Return (x, y) of the center of cell containing provided text 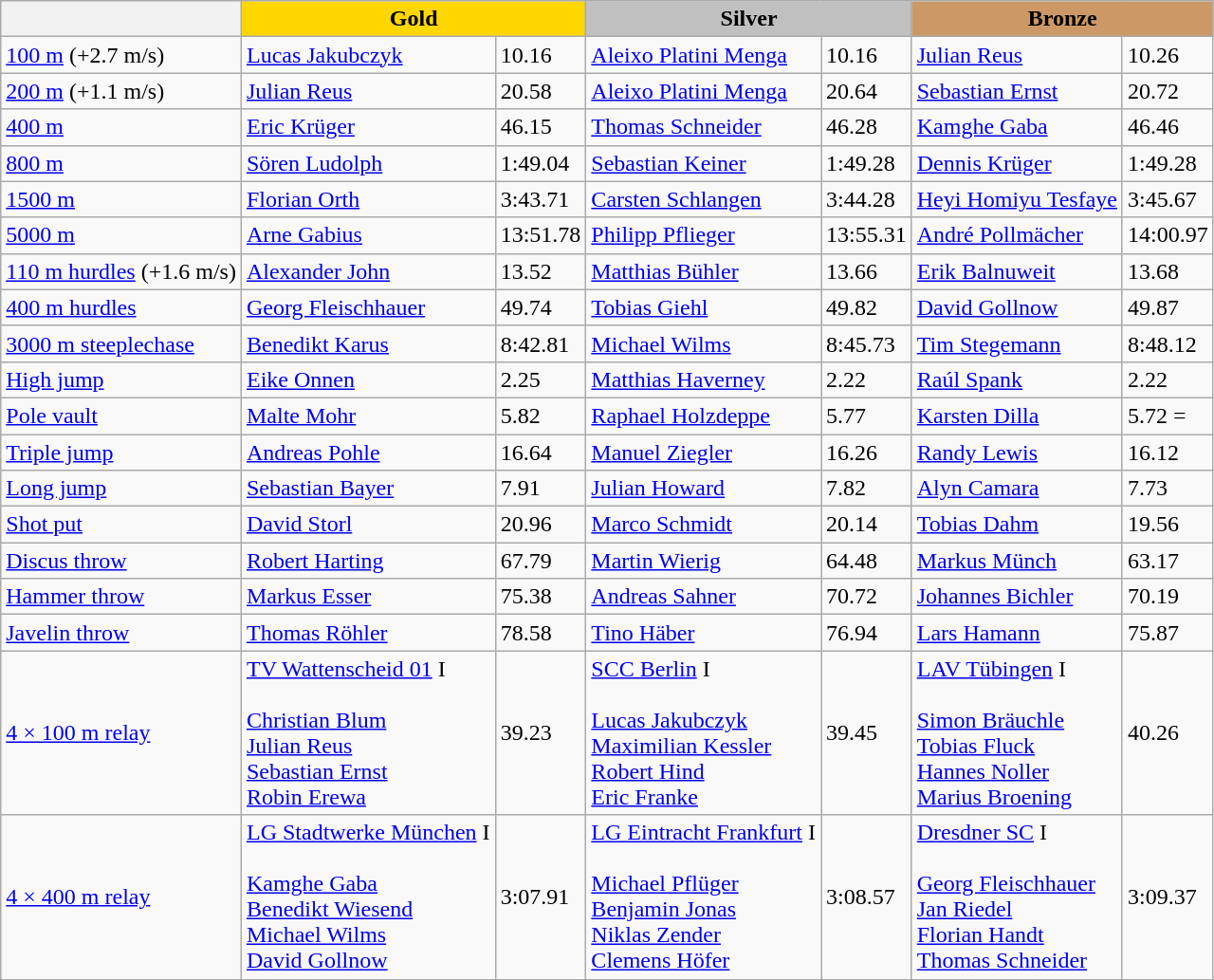
800 m (121, 163)
Alyn Camara (1017, 489)
19.56 (1168, 525)
13.68 (1168, 271)
High jump (121, 379)
Markus Esser (368, 597)
Long jump (121, 489)
Dresdner SC I Georg Fleischhauer Jan Riedel Florian Handt Thomas Schneider (1017, 897)
Thomas Röhler (368, 633)
Sebastian Bayer (368, 489)
70.72 (867, 597)
LAV Tübingen I Simon Bräuchle Tobias Fluck Hannes Noller Marius Broening (1017, 732)
Sören Ludolph (368, 163)
LG Eintracht Frankfurt I Michael Pflüger Benjamin Jonas Niklas Zender Clemens Höfer (704, 897)
78.58 (541, 633)
Marco Schmidt (704, 525)
Hammer throw (121, 597)
3:43.71 (541, 199)
8:45.73 (867, 343)
Robert Harting (368, 561)
63.17 (1168, 561)
75.87 (1168, 633)
Silver (749, 19)
Michael Wilms (704, 343)
Florian Orth (368, 199)
Sebastian Keiner (704, 163)
Pole vault (121, 416)
David Storl (368, 525)
400 m hurdles (121, 307)
Matthias Haverney (704, 379)
André Pollmächer (1017, 235)
7.73 (1168, 489)
49.74 (541, 307)
3:07.91 (541, 897)
SCC Berlin I Lucas Jakubczyk Maximilian Kessler Robert Hind Eric Franke (704, 732)
Alexander John (368, 271)
39.45 (867, 732)
10.26 (1168, 55)
Matthias Bühler (704, 271)
5.72 = (1168, 416)
David Gollnow (1017, 307)
Shot put (121, 525)
4 × 400 m relay (121, 897)
Arne Gabius (368, 235)
16.64 (541, 453)
76.94 (867, 633)
Tobias Giehl (704, 307)
Karsten Dilla (1017, 416)
3:08.57 (867, 897)
40.26 (1168, 732)
Philipp Pflieger (704, 235)
Tim Stegemann (1017, 343)
3:45.67 (1168, 199)
Eike Onnen (368, 379)
16.12 (1168, 453)
20.64 (867, 91)
Benedikt Karus (368, 343)
5000 m (121, 235)
200 m (+1.1 m/s) (121, 91)
Andreas Pohle (368, 453)
Malte Mohr (368, 416)
Eric Krüger (368, 127)
39.23 (541, 732)
Julian Howard (704, 489)
1500 m (121, 199)
14:00.97 (1168, 235)
46.46 (1168, 127)
20.58 (541, 91)
70.19 (1168, 597)
2.25 (541, 379)
5.77 (867, 416)
Lucas Jakubczyk (368, 55)
8:42.81 (541, 343)
13.66 (867, 271)
75.38 (541, 597)
3000 m steeplechase (121, 343)
3:44.28 (867, 199)
Manuel Ziegler (704, 453)
4 × 100 m relay (121, 732)
110 m hurdles (+1.6 m/s) (121, 271)
20.14 (867, 525)
LG Stadtwerke München I Kamghe Gaba Benedikt Wiesend Michael Wilms David Gollnow (368, 897)
Dennis Krüger (1017, 163)
Andreas Sahner (704, 597)
Georg Fleischhauer (368, 307)
Martin Wierig (704, 561)
Tino Häber (704, 633)
3:09.37 (1168, 897)
Johannes Bichler (1017, 597)
Triple jump (121, 453)
Sebastian Ernst (1017, 91)
20.72 (1168, 91)
Carsten Schlangen (704, 199)
8:48.12 (1168, 343)
Randy Lewis (1017, 453)
Javelin throw (121, 633)
Raphael Holzdeppe (704, 416)
TV Wattenscheid 01 I Christian Blum Julian Reus Sebastian Ernst Robin Erewa (368, 732)
Thomas Schneider (704, 127)
Markus Münch (1017, 561)
100 m (+2.7 m/s) (121, 55)
5.82 (541, 416)
16.26 (867, 453)
13:55.31 (867, 235)
Erik Balnuweit (1017, 271)
Bronze (1062, 19)
20.96 (541, 525)
7.82 (867, 489)
Lars Hamann (1017, 633)
46.28 (867, 127)
13.52 (541, 271)
Kamghe Gaba (1017, 127)
Raúl Spank (1017, 379)
67.79 (541, 561)
13:51.78 (541, 235)
49.82 (867, 307)
7.91 (541, 489)
Discus throw (121, 561)
64.48 (867, 561)
49.87 (1168, 307)
400 m (121, 127)
46.15 (541, 127)
1:49.04 (541, 163)
Heyi Homiyu Tesfaye (1017, 199)
Tobias Dahm (1017, 525)
Gold (414, 19)
